Scan for the cell matching the given text and deliver its [X, Y] coordinate at center. 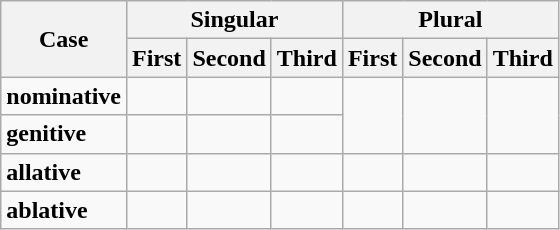
Case [64, 39]
Singular [234, 20]
Plural [450, 20]
genitive [64, 134]
nominative [64, 96]
allative [64, 172]
ablative [64, 210]
